Output the (X, Y) coordinate of the center of the cell containing the given text.  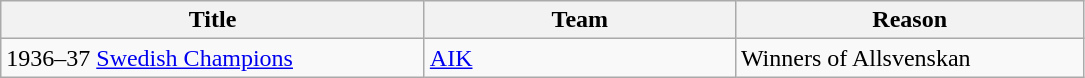
Team (580, 20)
Winners of Allsvenskan (910, 58)
Title (213, 20)
Reason (910, 20)
1936–37 Swedish Champions (213, 58)
AIK (580, 58)
